Scan for the cell matching the given text and deliver its [X, Y] coordinate at center. 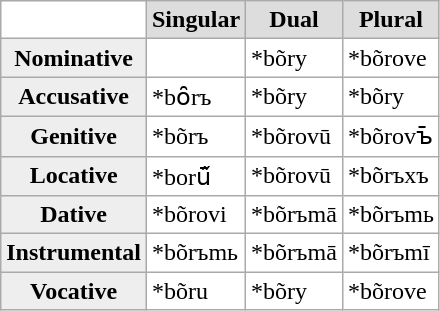
Accusative [74, 97]
Vocative [74, 291]
*bõrъ [196, 136]
*bõru [196, 291]
*bõrovъ̄ [390, 136]
Plural [390, 20]
*bõrovi [196, 215]
*bõrъmī [390, 253]
Instrumental [74, 253]
*bȏrъ [196, 97]
*borū̋ [196, 176]
Singular [196, 20]
Dual [294, 20]
Dative [74, 215]
Genitive [74, 136]
Nominative [74, 58]
*bõrъxъ [390, 176]
Locative [74, 176]
